Provide the (x, y) coordinate of the cell's center where the given text is located.  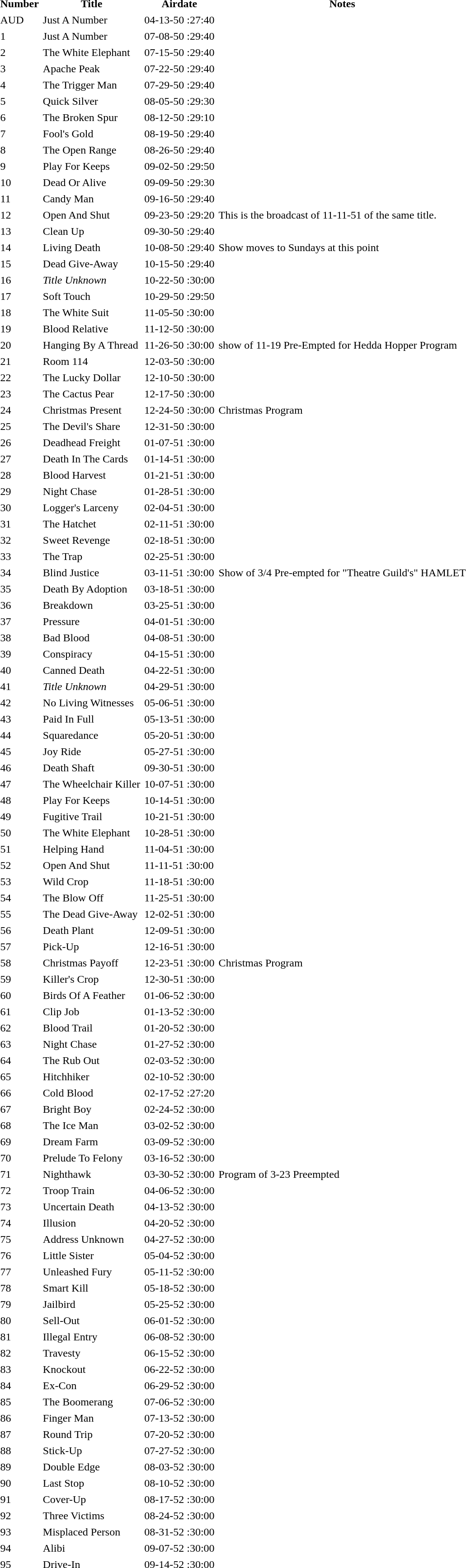
06-01-52 :30:00 (179, 1321)
08-05-50 :29:30 (179, 101)
11-05-50 :30:00 (179, 313)
12-23-51 :30:00 (179, 963)
Knockout (91, 1369)
Travesty (91, 1353)
03-09-52 :30:00 (179, 1142)
05-11-52 :30:00 (179, 1272)
Last Stop (91, 1483)
The Devil's Share (91, 426)
The Trigger Man (91, 85)
02-24-52 :30:00 (179, 1109)
The Dead Give-Away (91, 914)
12-10-50 :30:00 (179, 378)
Logger's Larceny (91, 508)
Round Trip (91, 1434)
09-30-51 :30:00 (179, 768)
04-22-51 :30:00 (179, 670)
The Cactus Pear (91, 394)
10-08-50 :29:40 (179, 247)
Hitchhiker (91, 1077)
11-12-50 :30:00 (179, 329)
12-30-51 :30:00 (179, 979)
08-19-50 :29:40 (179, 134)
The Ice Man (91, 1125)
Cold Blood (91, 1093)
Finger Man (91, 1418)
Christmas Present (91, 410)
Smart Kill (91, 1288)
Blood Trail (91, 1028)
Living Death (91, 247)
02-11-51 :30:00 (179, 524)
01-28-51 :30:00 (179, 491)
Fool's Gold (91, 134)
Clean Up (91, 231)
09-02-50 :29:50 (179, 166)
No Living Witnesses (91, 703)
12-09-51 :30:00 (179, 930)
Dead Give-Away (91, 264)
12-17-50 :30:00 (179, 394)
01-27-52 :30:00 (179, 1044)
Pick-Up (91, 947)
08-31-52 :30:00 (179, 1532)
08-10-52 :30:00 (179, 1483)
07-06-52 :30:00 (179, 1402)
02-17-52 :27:20 (179, 1093)
07-13-52 :30:00 (179, 1418)
03-25-51 :30:00 (179, 605)
11-11-51 :30:00 (179, 865)
Prelude To Felony (91, 1158)
07-29-50 :29:40 (179, 85)
01-06-52 :30:00 (179, 995)
Little Sister (91, 1255)
10-14-51 :30:00 (179, 800)
03-18-51 :30:00 (179, 589)
Jailbird (91, 1304)
Squaredance (91, 735)
02-10-52 :30:00 (179, 1077)
Killer's Crop (91, 979)
10-07-51 :30:00 (179, 784)
08-12-50 :29:10 (179, 117)
12-03-50 :30:00 (179, 361)
Apache Peak (91, 69)
07-08-50 :29:40 (179, 36)
Nighthawk (91, 1174)
10-29-50 :29:50 (179, 296)
Dream Farm (91, 1142)
Address Unknown (91, 1239)
03-02-52 :30:00 (179, 1125)
08-17-52 :30:00 (179, 1499)
Misplaced Person (91, 1532)
08-03-52 :30:00 (179, 1467)
Death Shaft (91, 768)
The Boomerang (91, 1402)
Wild Crop (91, 882)
Three Victims (91, 1516)
Stick-Up (91, 1451)
06-15-52 :30:00 (179, 1353)
Dead Or Alive (91, 182)
Pressure (91, 621)
Deadhead Freight (91, 443)
08-24-52 :30:00 (179, 1516)
Double Edge (91, 1467)
09-07-52 :30:00 (179, 1548)
Blind Justice (91, 573)
Fugitive Trail (91, 817)
02-04-51 :30:00 (179, 508)
05-13-51 :30:00 (179, 719)
04-29-51 :30:00 (179, 686)
10-21-51 :30:00 (179, 817)
Birds Of A Feather (91, 995)
Bad Blood (91, 638)
01-07-51 :30:00 (179, 443)
04-27-52 :30:00 (179, 1239)
03-30-52 :30:00 (179, 1174)
Death Plant (91, 930)
04-13-52 :30:00 (179, 1207)
09-09-50 :29:30 (179, 182)
Troop Train (91, 1190)
04-01-51 :30:00 (179, 621)
Quick Silver (91, 101)
Death By Adoption (91, 589)
05-20-51 :30:00 (179, 735)
Bright Boy (91, 1109)
01-14-51 :30:00 (179, 459)
04-08-51 :30:00 (179, 638)
Unleashed Fury (91, 1272)
Blood Relative (91, 329)
Candy Man (91, 199)
07-27-52 :30:00 (179, 1451)
Hanging By A Thread (91, 345)
04-20-52 :30:00 (179, 1223)
Paid In Full (91, 719)
09-23-50 :29:20 (179, 215)
The Rub Out (91, 1060)
Alibi (91, 1548)
05-04-52 :30:00 (179, 1255)
05-27-51 :30:00 (179, 751)
Sweet Revenge (91, 540)
The White Suit (91, 313)
03-16-52 :30:00 (179, 1158)
12-24-50 :30:00 (179, 410)
07-20-52 :30:00 (179, 1434)
The Trap (91, 556)
04-06-52 :30:00 (179, 1190)
06-29-52 :30:00 (179, 1386)
06-22-52 :30:00 (179, 1369)
Illusion (91, 1223)
06-08-52 :30:00 (179, 1337)
02-03-52 :30:00 (179, 1060)
Joy Ride (91, 751)
Illegal Entry (91, 1337)
10-15-50 :29:40 (179, 264)
The Lucky Dollar (91, 378)
The Wheelchair Killer (91, 784)
11-26-50 :30:00 (179, 345)
02-18-51 :30:00 (179, 540)
05-25-52 :30:00 (179, 1304)
Soft Touch (91, 296)
05-06-51 :30:00 (179, 703)
10-28-51 :30:00 (179, 833)
03-11-51 :30:00 (179, 573)
11-18-51 :30:00 (179, 882)
04-13-50 :27:40 (179, 20)
04-15-51 :30:00 (179, 654)
11-04-51 :30:00 (179, 849)
01-20-52 :30:00 (179, 1028)
12-16-51 :30:00 (179, 947)
09-30-50 :29:40 (179, 231)
The Blow Off (91, 898)
Room 114 (91, 361)
The Open Range (91, 150)
05-18-52 :30:00 (179, 1288)
12-31-50 :30:00 (179, 426)
Canned Death (91, 670)
Ex-Con (91, 1386)
07-15-50 :29:40 (179, 52)
Cover-Up (91, 1499)
12-02-51 :30:00 (179, 914)
Conspiracy (91, 654)
Christmas Payoff (91, 963)
07-22-50 :29:40 (179, 69)
The Broken Spur (91, 117)
01-21-51 :30:00 (179, 475)
01-13-52 :30:00 (179, 1012)
Uncertain Death (91, 1207)
08-26-50 :29:40 (179, 150)
Breakdown (91, 605)
The Hatchet (91, 524)
10-22-50 :30:00 (179, 280)
Blood Harvest (91, 475)
Death In The Cards (91, 459)
Sell-Out (91, 1321)
Clip Job (91, 1012)
09-16-50 :29:40 (179, 199)
11-25-51 :30:00 (179, 898)
02-25-51 :30:00 (179, 556)
Helping Hand (91, 849)
